Determine the (X, Y) coordinate at the center of the cell enclosing the given text.  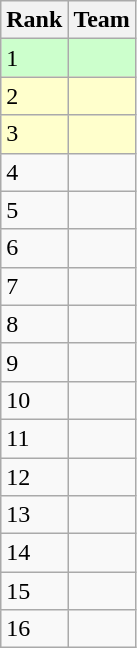
13 (34, 515)
3 (34, 134)
Rank (34, 20)
9 (34, 362)
10 (34, 400)
14 (34, 553)
Team (102, 20)
11 (34, 438)
12 (34, 477)
7 (34, 286)
15 (34, 591)
8 (34, 324)
6 (34, 248)
5 (34, 210)
1 (34, 58)
4 (34, 172)
16 (34, 629)
2 (34, 96)
